Scan for the cell matching the given text and deliver its [x, y] coordinate at center. 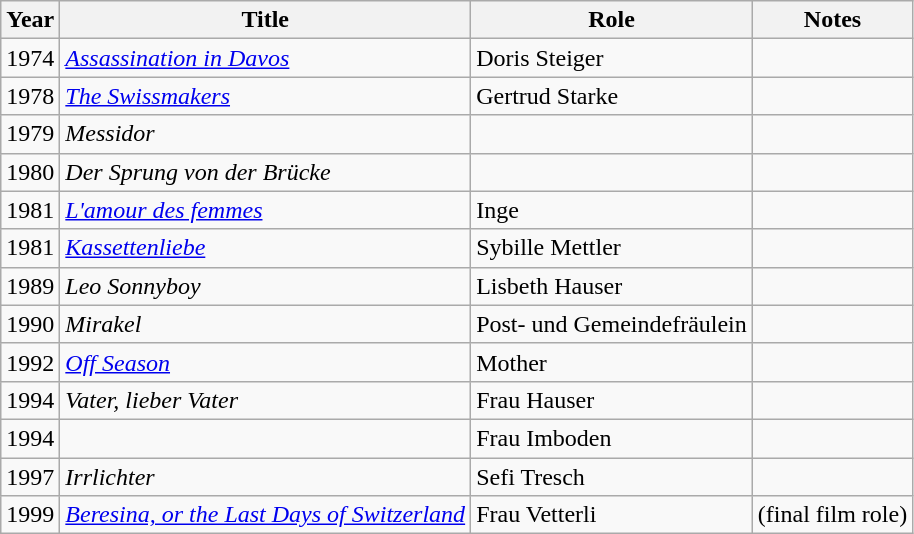
Frau Imboden [612, 438]
Frau Vetterli [612, 515]
Post- und Gemeindefräulein [612, 324]
Sefi Tresch [612, 477]
Notes [832, 20]
Title [266, 20]
Mother [612, 362]
Doris Steiger [612, 58]
Irrlichter [266, 477]
1978 [30, 96]
Messidor [266, 134]
1990 [30, 324]
1992 [30, 362]
Year [30, 20]
1999 [30, 515]
Gertrud Starke [612, 96]
1997 [30, 477]
1980 [30, 172]
Leo Sonnyboy [266, 286]
Inge [612, 210]
Frau Hauser [612, 400]
Kassettenliebe [266, 248]
Der Sprung von der Brücke [266, 172]
Vater, lieber Vater [266, 400]
Beresina, or the Last Days of Switzerland [266, 515]
Lisbeth Hauser [612, 286]
Role [612, 20]
Assassination in Davos [266, 58]
1979 [30, 134]
(final film role) [832, 515]
Off Season [266, 362]
1974 [30, 58]
Mirakel [266, 324]
L'amour des femmes [266, 210]
The Swissmakers [266, 96]
1989 [30, 286]
Sybille Mettler [612, 248]
